Return [x, y] of the center of cell containing provided text 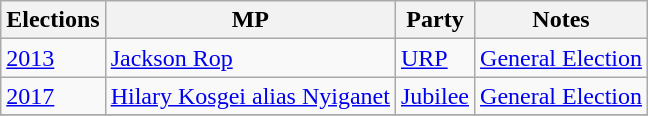
Elections [53, 20]
Jubilee [434, 96]
2013 [53, 58]
2017 [53, 96]
Party [434, 20]
URP [434, 58]
Hilary Kosgei alias Nyiganet [250, 96]
Jackson Rop [250, 58]
MP [250, 20]
Notes [562, 20]
